For the text-containing cell, return its midpoint in [x, y] coordinate format. 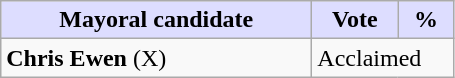
Mayoral candidate [156, 20]
Vote [355, 20]
Chris Ewen (X) [156, 58]
Acclaimed [383, 58]
% [426, 20]
